Extract the (X, Y) coordinate from the center of the cell holding the provided text.  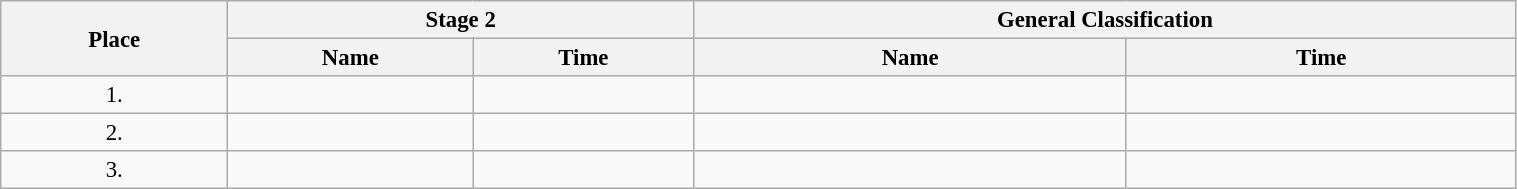
Stage 2 (461, 20)
3. (114, 170)
Place (114, 38)
General Classification (1105, 20)
2. (114, 133)
1. (114, 95)
